Extract the [x, y] coordinate from the center of the cell holding the provided text.  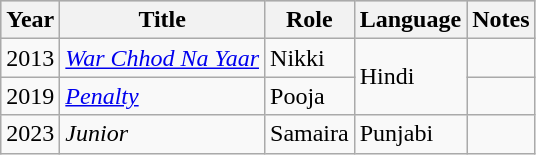
Penalty [162, 96]
Hindi [410, 77]
Role [310, 20]
Samaira [310, 134]
Junior [162, 134]
2019 [30, 96]
War Chhod Na Yaar [162, 58]
2023 [30, 134]
Punjabi [410, 134]
Title [162, 20]
2013 [30, 58]
Language [410, 20]
Year [30, 20]
Nikki [310, 58]
Pooja [310, 96]
Notes [501, 20]
